Return (x, y) of the center of cell containing provided text 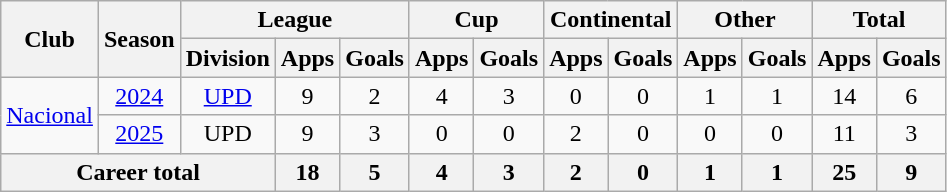
5 (375, 172)
Division (228, 58)
Other (745, 20)
25 (844, 172)
Cup (476, 20)
Club (50, 39)
Nacional (50, 115)
18 (307, 172)
2024 (139, 96)
2025 (139, 134)
6 (911, 96)
Career total (138, 172)
Continental (611, 20)
Season (139, 39)
14 (844, 96)
Total (879, 20)
11 (844, 134)
League (294, 20)
